Identify which cell holds the provided text, then report its (X, Y) central coordinate. 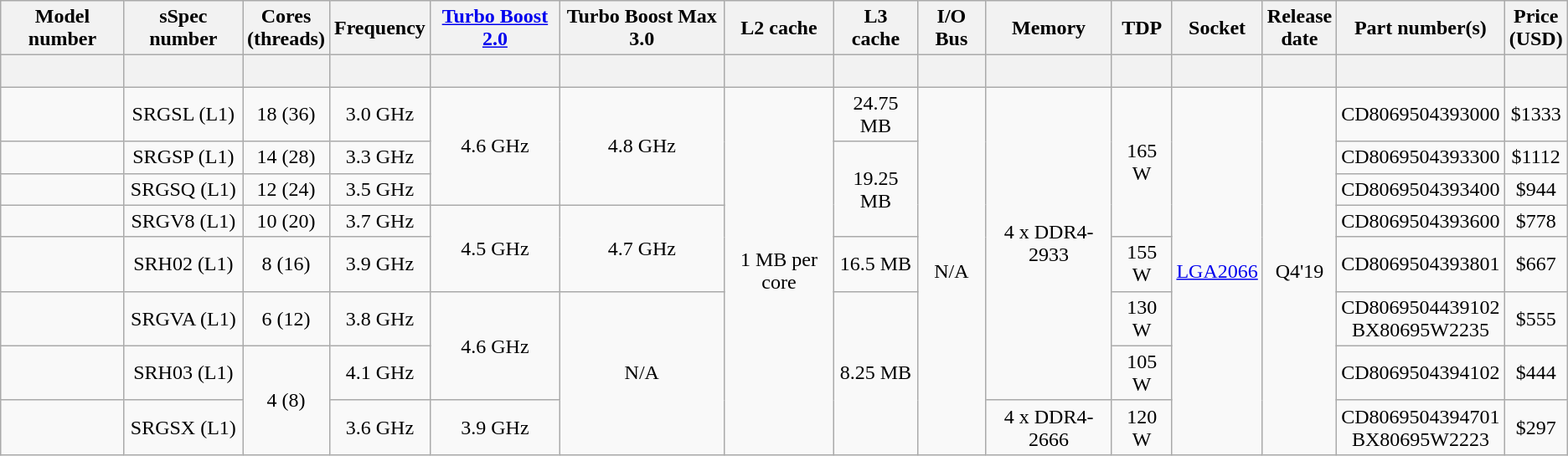
3.7 GHz (379, 221)
sSpec number (183, 28)
12 (24) (286, 189)
$1112 (1536, 157)
4 (8) (286, 400)
L2 cache (779, 28)
120 W (1142, 427)
19.25 MB (876, 189)
4.1 GHz (379, 373)
130 W (1142, 318)
Q4'19 (1299, 271)
155 W (1142, 264)
1 MB per core (779, 271)
4.8 GHz (642, 146)
Part number(s) (1421, 28)
SRGV8 (L1) (183, 221)
14 (28) (286, 157)
CD8069504394102 (1421, 373)
L3 cache (876, 28)
4 x DDR4-2933 (1049, 243)
LGA2066 (1217, 271)
Model number (62, 28)
Socket (1217, 28)
SRGVA (L1) (183, 318)
CD8069504394701BX80695W2223 (1421, 427)
4 x DDR4-2666 (1049, 427)
CD8069504393801 (1421, 264)
8.25 MB (876, 373)
165 W (1142, 162)
18 (36) (286, 114)
Cores(threads) (286, 28)
3.8 GHz (379, 318)
$444 (1536, 373)
$667 (1536, 264)
3.0 GHz (379, 114)
Turbo Boost 2.0 (494, 28)
CD8069504393600 (1421, 221)
SRGSQ (L1) (183, 189)
3.3 GHz (379, 157)
24.75 MB (876, 114)
CD8069504439102BX80695W2235 (1421, 318)
TDP (1142, 28)
6 (12) (286, 318)
$944 (1536, 189)
Frequency (379, 28)
4.5 GHz (494, 248)
Memory (1049, 28)
SRH03 (L1) (183, 373)
$555 (1536, 318)
16.5 MB (876, 264)
SRGSX (L1) (183, 427)
$778 (1536, 221)
CD8069504393300 (1421, 157)
3.5 GHz (379, 189)
8 (16) (286, 264)
$1333 (1536, 114)
CD8069504393400 (1421, 189)
Releasedate (1299, 28)
CD8069504393000 (1421, 114)
SRGSP (L1) (183, 157)
SRGSL (L1) (183, 114)
Turbo Boost Max 3.0 (642, 28)
Price(USD) (1536, 28)
3.6 GHz (379, 427)
$297 (1536, 427)
105 W (1142, 373)
4.7 GHz (642, 248)
I/O Bus (952, 28)
SRH02 (L1) (183, 264)
10 (20) (286, 221)
